Search for the cell housing the specified text and yield its (X, Y) center coordinate. 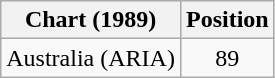
Australia (ARIA) (91, 58)
Position (227, 20)
Chart (1989) (91, 20)
89 (227, 58)
